Determine the [X, Y] coordinate at the center of the cell enclosing the given text.  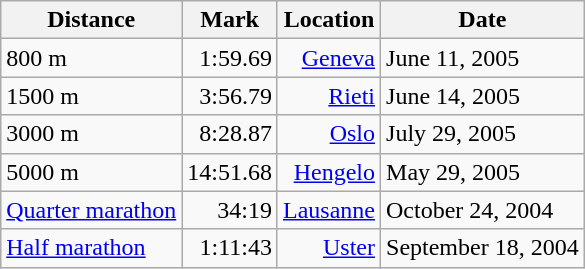
Quarter marathon [92, 210]
1500 m [92, 96]
June 14, 2005 [483, 96]
5000 m [92, 172]
8:28.87 [230, 134]
Distance [92, 20]
Half marathon [92, 248]
Uster [328, 248]
Hengelo [328, 172]
Date [483, 20]
July 29, 2005 [483, 134]
34:19 [230, 210]
September 18, 2004 [483, 248]
14:51.68 [230, 172]
1:11:43 [230, 248]
Location [328, 20]
Oslo [328, 134]
3000 m [92, 134]
October 24, 2004 [483, 210]
Geneva [328, 58]
Rieti [328, 96]
Lausanne [328, 210]
1:59.69 [230, 58]
June 11, 2005 [483, 58]
May 29, 2005 [483, 172]
Mark [230, 20]
800 m [92, 58]
3:56.79 [230, 96]
